Identify which cell holds the provided text, then report its [x, y] central coordinate. 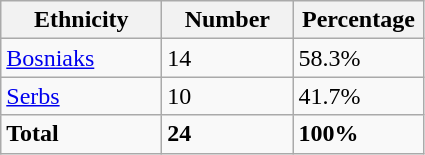
58.3% [358, 58]
Serbs [82, 96]
Ethnicity [82, 20]
Number [228, 20]
100% [358, 134]
41.7% [358, 96]
24 [228, 134]
Bosniaks [82, 58]
Total [82, 134]
Percentage [358, 20]
10 [228, 96]
14 [228, 58]
